For the text-containing cell, return its midpoint in [X, Y] coordinate format. 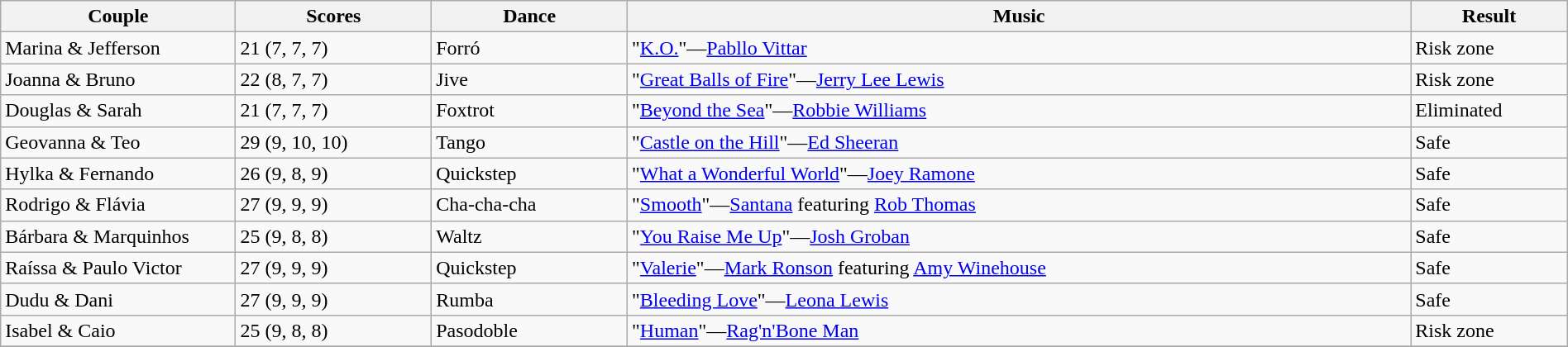
"Human"—Rag'n'Bone Man [1019, 330]
Scores [334, 17]
Douglas & Sarah [118, 111]
22 (8, 7, 7) [334, 79]
Bárbara & Marquinhos [118, 236]
"Bleeding Love"—Leona Lewis [1019, 299]
"K.O."—Pabllo Vittar [1019, 48]
"Great Balls of Fire"—Jerry Lee Lewis [1019, 79]
Geovanna & Teo [118, 142]
Music [1019, 17]
Eliminated [1489, 111]
"What a Wonderful World"—Joey Ramone [1019, 173]
Marina & Jefferson [118, 48]
Raíssa & Paulo Victor [118, 268]
"Beyond the Sea"—Robbie Williams [1019, 111]
Forró [529, 48]
Waltz [529, 236]
Tango [529, 142]
Pasodoble [529, 330]
Rodrigo & Flávia [118, 205]
Couple [118, 17]
Dudu & Dani [118, 299]
Isabel & Caio [118, 330]
"You Raise Me Up"—Josh Groban [1019, 236]
26 (9, 8, 9) [334, 173]
Jive [529, 79]
Dance [529, 17]
Result [1489, 17]
"Valerie"—Mark Ronson featuring Amy Winehouse [1019, 268]
"Smooth"—Santana featuring Rob Thomas [1019, 205]
29 (9, 10, 10) [334, 142]
Rumba [529, 299]
Joanna & Bruno [118, 79]
Cha-cha-cha [529, 205]
"Castle on the Hill"—Ed Sheeran [1019, 142]
Hylka & Fernando [118, 173]
Foxtrot [529, 111]
